Return the (X, Y) coordinate for the center point of the cell that contains the specified text.  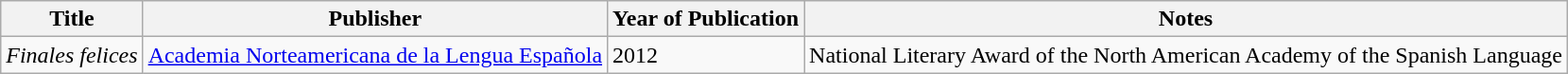
Academia Norteamericana de la Lengua Española (374, 55)
Title (72, 19)
National Literary Award of the North American Academy of the Spanish Language (1186, 55)
2012 (706, 55)
Publisher (374, 19)
Finales felices (72, 55)
Year of Publication (706, 19)
Notes (1186, 19)
